Identify which cell holds the provided text, then report its (X, Y) central coordinate. 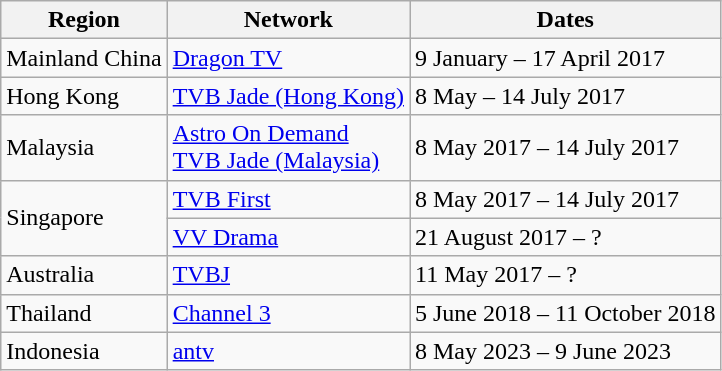
Mainland China (84, 58)
VV Drama (288, 237)
Dates (566, 20)
11 May 2017 – ? (566, 275)
Region (84, 20)
Network (288, 20)
8 May 2023 – 9 June 2023 (566, 351)
5 June 2018 – 11 October 2018 (566, 313)
TVB First (288, 199)
Malaysia (84, 148)
Singapore (84, 218)
TVBJ (288, 275)
Astro On DemandTVB Jade (Malaysia) (288, 148)
antv (288, 351)
Indonesia (84, 351)
Dragon TV (288, 58)
8 May – 14 July 2017 (566, 96)
Thailand (84, 313)
Australia (84, 275)
Hong Kong (84, 96)
21 August 2017 – ? (566, 237)
Channel 3 (288, 313)
TVB Jade (Hong Kong) (288, 96)
9 January – 17 April 2017 (566, 58)
